Return [X, Y] of the center of cell containing provided text 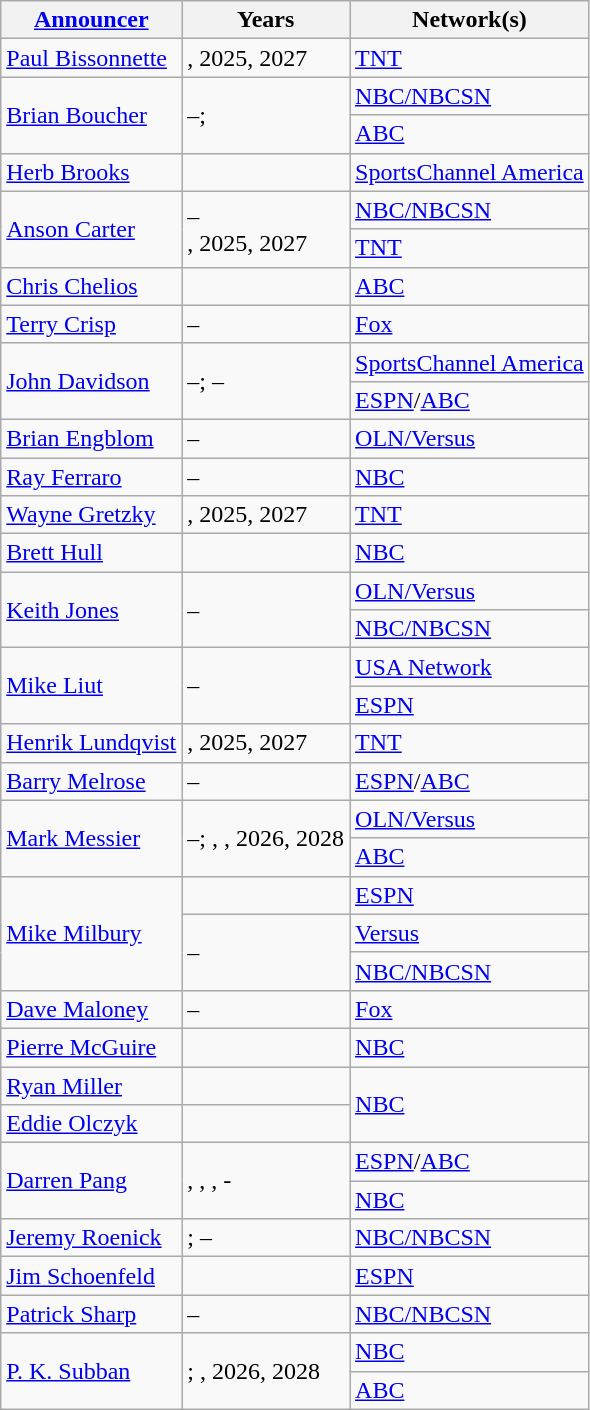
Herb Brooks [92, 172]
Jim Schoenfeld [92, 1276]
Terry Crisp [92, 324]
Mike Milbury [92, 933]
Barry Melrose [92, 781]
Darren Pang [92, 1181]
Anson Carter [92, 229]
Mark Messier [92, 838]
Network(s) [470, 20]
Eddie Olczyk [92, 1124]
; , 2026, 2028 [266, 1371]
Patrick Sharp [92, 1314]
Mike Liut [92, 686]
Keith Jones [92, 610]
Versus [470, 933]
Wayne Gretzky [92, 515]
USA Network [470, 667]
Jeremy Roenick [92, 1238]
Years [266, 20]
John Davidson [92, 381]
–, 2025, 2027 [266, 229]
; – [266, 1238]
Dave Maloney [92, 1009]
Ryan Miller [92, 1085]
–; , , 2026, 2028 [266, 838]
Ray Ferraro [92, 477]
Brett Hull [92, 553]
–; – [266, 381]
Henrik Lundqvist [92, 743]
–; [266, 115]
Chris Chelios [92, 286]
P. K. Subban [92, 1371]
, , , - [266, 1181]
Pierre McGuire [92, 1047]
Brian Engblom [92, 438]
Announcer [92, 20]
Paul Bissonnette [92, 58]
Brian Boucher [92, 115]
